Locate the cell with the specified text and output its [x, y] center coordinate. 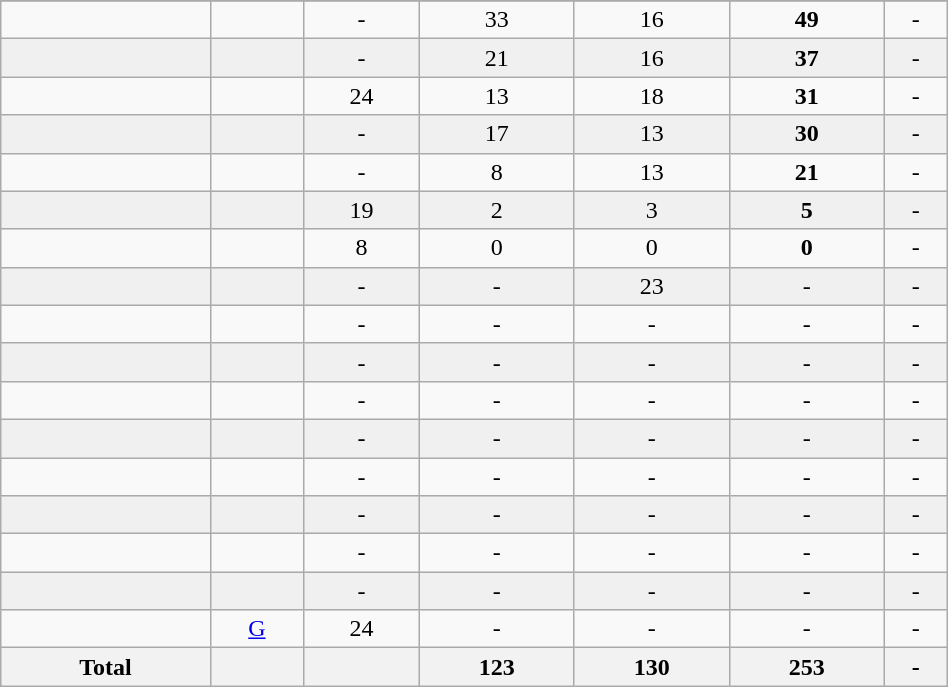
130 [652, 667]
253 [806, 667]
Total [106, 667]
123 [496, 667]
30 [806, 134]
19 [362, 210]
2 [496, 210]
G [257, 629]
31 [806, 96]
17 [496, 134]
23 [652, 286]
33 [496, 20]
3 [652, 210]
5 [806, 210]
49 [806, 20]
18 [652, 96]
37 [806, 58]
